Determine the [X, Y] coordinate at the center of the cell enclosing the given text.  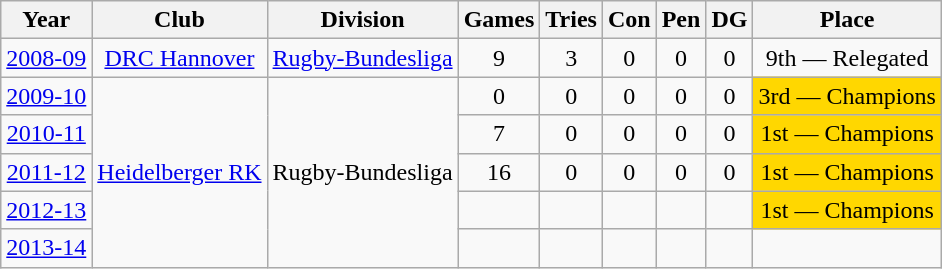
Games [499, 20]
2010-11 [46, 134]
Tries [572, 20]
3 [572, 58]
7 [499, 134]
2011-12 [46, 172]
16 [499, 172]
Club [180, 20]
DG [730, 20]
3rd — Champions [847, 96]
Division [362, 20]
2009-10 [46, 96]
2012-13 [46, 210]
Pen [681, 20]
2008-09 [46, 58]
DRC Hannover [180, 58]
Con [629, 20]
Heidelberger RK [180, 172]
2013-14 [46, 248]
9 [499, 58]
9th — Relegated [847, 58]
Year [46, 20]
Place [847, 20]
